Detect which cell encompasses the target text, then output its (X, Y) center coordinate. 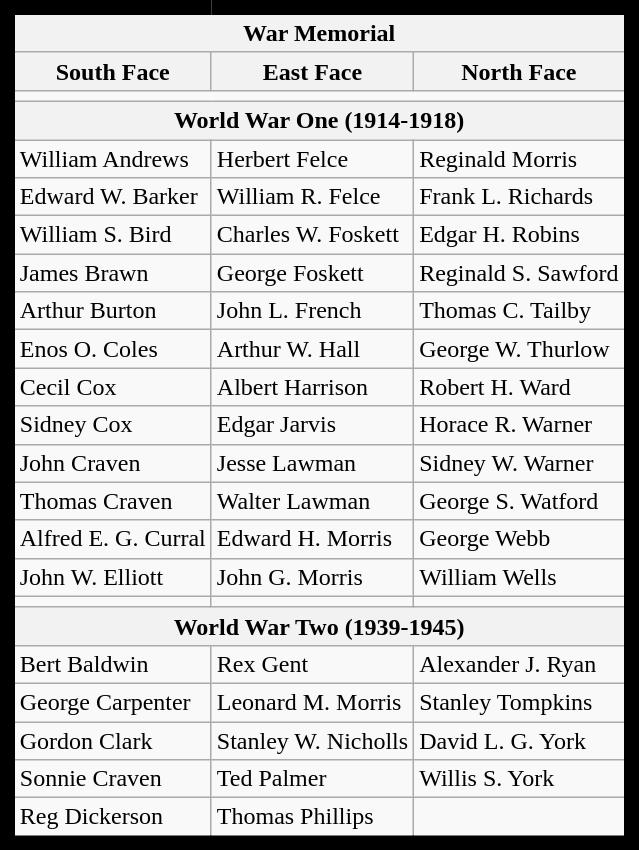
Walter Lawman (312, 501)
John Craven (110, 463)
Robert H. Ward (522, 387)
Charles W. Foskett (312, 235)
William S. Bird (110, 235)
Ted Palmer (312, 779)
Reginald S. Sawford (522, 273)
Enos O. Coles (110, 349)
William Andrews (110, 159)
Gordon Clark (110, 741)
World War One (1914-1918) (320, 120)
Thomas C. Tailby (522, 311)
Arthur W. Hall (312, 349)
Sidney W. Warner (522, 463)
Horace R. Warner (522, 425)
Rex Gent (312, 664)
Albert Harrison (312, 387)
North Face (522, 71)
William Wells (522, 577)
George S. Watford (522, 501)
Willis S. York (522, 779)
George Carpenter (110, 702)
Edward W. Barker (110, 197)
Cecil Cox (110, 387)
Arthur Burton (110, 311)
Edward H. Morris (312, 539)
Frank L. Richards (522, 197)
Bert Baldwin (110, 664)
Alexander J. Ryan (522, 664)
Jesse Lawman (312, 463)
George Foskett (312, 273)
David L. G. York (522, 741)
Thomas Phillips (312, 820)
George Webb (522, 539)
James Brawn (110, 273)
John G. Morris (312, 577)
John L. French (312, 311)
Alfred E. G. Curral (110, 539)
Reginald Morris (522, 159)
Sidney Cox (110, 425)
Thomas Craven (110, 501)
Stanley Tompkins (522, 702)
Sonnie Craven (110, 779)
George W. Thurlow (522, 349)
Edgar Jarvis (312, 425)
East Face (312, 71)
Edgar H. Robins (522, 235)
William R. Felce (312, 197)
John W. Elliott (110, 577)
Herbert Felce (312, 159)
Stanley W. Nicholls (312, 741)
Leonard M. Morris (312, 702)
South Face (110, 71)
War Memorial (320, 30)
Reg Dickerson (110, 820)
World War Two (1939-1945) (320, 626)
